For the text-containing cell, return its midpoint in [x, y] coordinate format. 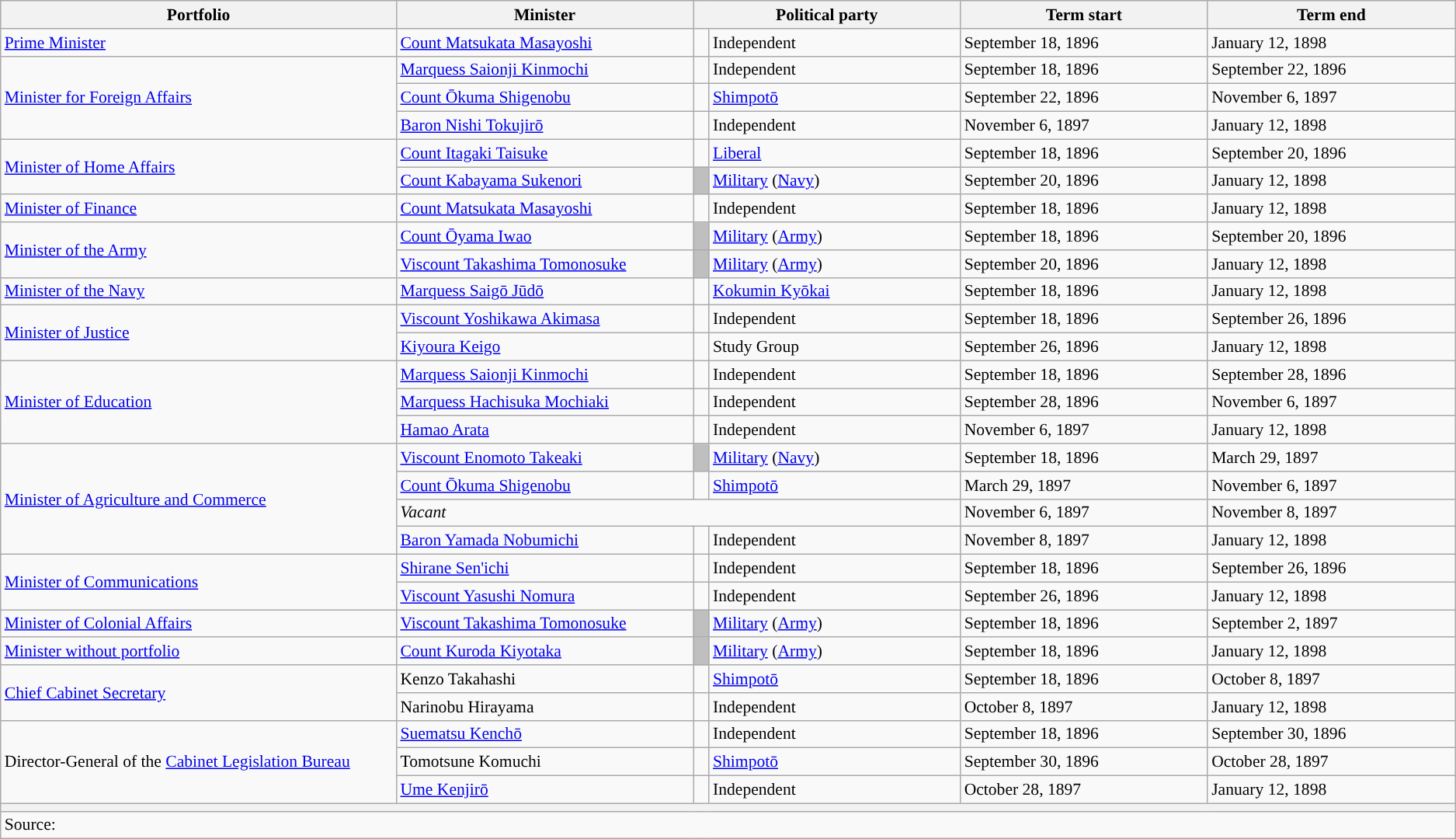
Term end [1331, 15]
Hamao Arata [544, 430]
Minister of Home Affairs [199, 166]
Minister of the Navy [199, 291]
Chief Cabinet Secretary [199, 693]
Liberal [835, 153]
Count Kabayama Sukenori [544, 181]
Minister [544, 15]
Viscount Yoshikawa Akimasa [544, 319]
Portfolio [199, 15]
Minister for Foreign Affairs [199, 98]
Ume Kenjirō [544, 790]
Suematsu Kenchō [544, 734]
Minister without portfolio [199, 652]
Kokumin Kyōkai [835, 291]
Viscount Yasushi Nomura [544, 596]
Kiyoura Keigo [544, 347]
Kenzo Takahashi [544, 679]
September 2, 1897 [1331, 624]
Term start [1084, 15]
Count Kuroda Kiyotaka [544, 652]
Count Itagaki Taisuke [544, 153]
Count Ōyama Iwao [544, 236]
Vacant [678, 513]
Minister of Communications [199, 583]
Study Group [835, 347]
Marquess Hachisuka Mochiaki [544, 402]
Political party [827, 15]
Minister of Finance [199, 209]
Narinobu Hirayama [544, 707]
Minister of Agriculture and Commerce [199, 499]
Prime Minister [199, 43]
Marquess Saigō Jūdō [544, 291]
Minister of Colonial Affairs [199, 624]
Shirane Sen'ichi [544, 569]
Minister of the Army [199, 250]
Minister of Education [199, 402]
Minister of Justice [199, 332]
Tomotsune Komuchi [544, 762]
Source: [728, 825]
Baron Yamada Nobumichi [544, 541]
Director-General of the Cabinet Legislation Bureau [199, 761]
Viscount Enomoto Takeaki [544, 458]
Baron Nishi Tokujirō [544, 126]
